Pinpoint the cell where the given text exists, returning its [X, Y] midpoint coordinate. 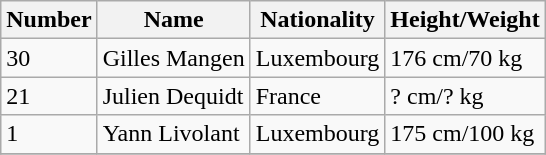
Height/Weight [465, 20]
Yann Livolant [174, 134]
Number [49, 20]
176 cm/70 kg [465, 58]
175 cm/100 kg [465, 134]
21 [49, 96]
Gilles Mangen [174, 58]
? cm/? kg [465, 96]
Nationality [318, 20]
France [318, 96]
Julien Dequidt [174, 96]
Name [174, 20]
30 [49, 58]
1 [49, 134]
